Detect which cell encompasses the target text, then output its (x, y) center coordinate. 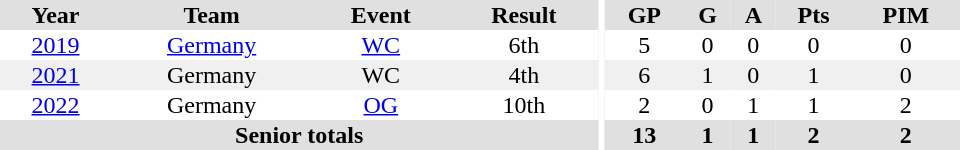
PIM (906, 15)
Year (56, 15)
4th (524, 75)
GP (644, 15)
5 (644, 45)
Senior totals (299, 135)
6th (524, 45)
2019 (56, 45)
G (708, 15)
2022 (56, 105)
Pts (813, 15)
A (753, 15)
10th (524, 105)
Event (380, 15)
Result (524, 15)
2021 (56, 75)
Team (212, 15)
OG (380, 105)
13 (644, 135)
6 (644, 75)
